Return the (x, y) coordinate for the center point of the cell that contains the specified text.  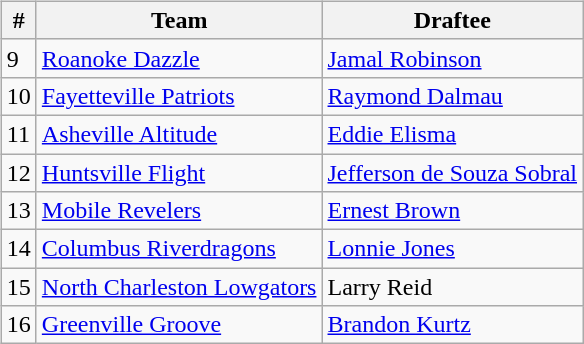
North Charleston Lowgators (179, 287)
Lonnie Jones (452, 249)
Larry Reid (452, 287)
Columbus Riverdragons (179, 249)
Jamal Robinson (452, 58)
12 (18, 173)
Roanoke Dazzle (179, 58)
Ernest Brown (452, 211)
10 (18, 96)
Raymond Dalmau (452, 96)
Brandon Kurtz (452, 325)
Huntsville Flight (179, 173)
13 (18, 211)
Asheville Altitude (179, 134)
Eddie Elisma (452, 134)
9 (18, 58)
Mobile Revelers (179, 211)
16 (18, 325)
11 (18, 134)
Jefferson de Souza Sobral (452, 173)
14 (18, 249)
Team (179, 20)
# (18, 20)
Greenville Groove (179, 325)
Draftee (452, 20)
15 (18, 287)
Fayetteville Patriots (179, 96)
